For the text-containing cell, return its midpoint in (x, y) coordinate format. 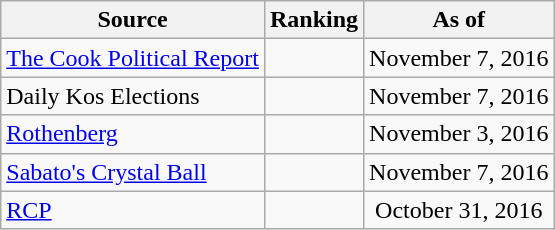
Source (133, 20)
As of (459, 20)
Rothenberg (133, 134)
RCP (133, 210)
The Cook Political Report (133, 58)
November 3, 2016 (459, 134)
Daily Kos Elections (133, 96)
Ranking (314, 20)
Sabato's Crystal Ball (133, 172)
October 31, 2016 (459, 210)
